Return [x, y] of the center of cell containing provided text 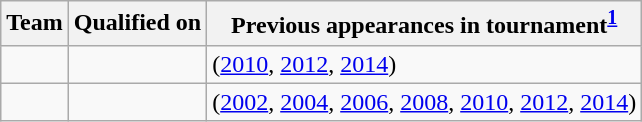
Team [35, 24]
(2010, 2012, 2014) [424, 64]
(2002, 2004, 2006, 2008, 2010, 2012, 2014) [424, 102]
Qualified on [137, 24]
Previous appearances in tournament1 [424, 24]
